Pinpoint the cell where the given text exists, returning its (X, Y) midpoint coordinate. 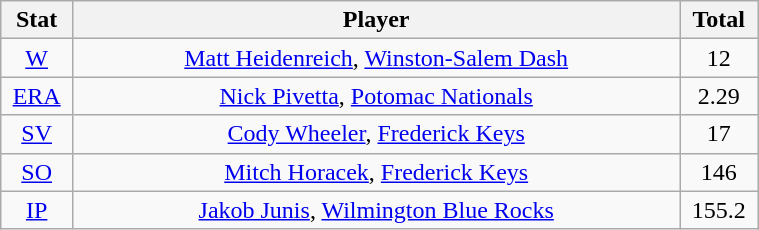
155.2 (719, 210)
Cody Wheeler, Frederick Keys (376, 134)
Matt Heidenreich, Winston-Salem Dash (376, 58)
Mitch Horacek, Frederick Keys (376, 172)
ERA (37, 96)
Player (376, 20)
Nick Pivetta, Potomac Nationals (376, 96)
146 (719, 172)
12 (719, 58)
IP (37, 210)
Jakob Junis, Wilmington Blue Rocks (376, 210)
2.29 (719, 96)
W (37, 58)
SV (37, 134)
17 (719, 134)
Total (719, 20)
SO (37, 172)
Stat (37, 20)
